Determine the (x, y) coordinate at the center of the cell enclosing the given text.  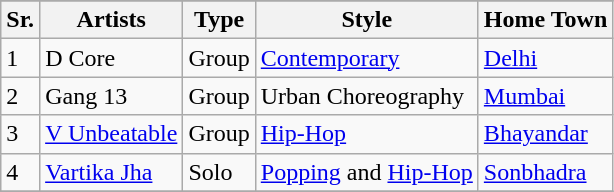
V Unbeatable (112, 134)
2 (20, 96)
Home Town (545, 20)
Delhi (545, 58)
1 (20, 58)
Artists (112, 20)
Bhayandar (545, 134)
D Core (112, 58)
3 (20, 134)
Sonbhadra (545, 172)
Style (366, 20)
Solo (219, 172)
Mumbai (545, 96)
Urban Choreography (366, 96)
Gang 13 (112, 96)
Vartika Jha (112, 172)
Hip-Hop (366, 134)
Type (219, 20)
Contemporary (366, 58)
4 (20, 172)
Sr. (20, 20)
Popping and Hip-Hop (366, 172)
